Find where the given text appears and provide that cell's center as (X, Y) coordinate. 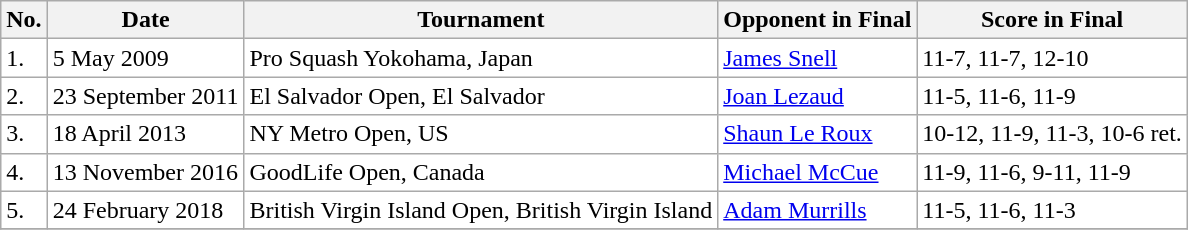
Score in Final (1052, 20)
2. (24, 96)
British Virgin Island Open, British Virgin Island (481, 210)
1. (24, 58)
24 February 2018 (146, 210)
11-5, 11-6, 11-3 (1052, 210)
El Salvador Open, El Salvador (481, 96)
Opponent in Final (818, 20)
18 April 2013 (146, 134)
No. (24, 20)
11-5, 11-6, 11-9 (1052, 96)
Shaun Le Roux (818, 134)
5 May 2009 (146, 58)
Michael McCue (818, 172)
GoodLife Open, Canada (481, 172)
Adam Murrills (818, 210)
11-7, 11-7, 12-10 (1052, 58)
4. (24, 172)
Joan Lezaud (818, 96)
NY Metro Open, US (481, 134)
Pro Squash Yokohama, Japan (481, 58)
23 September 2011 (146, 96)
10-12, 11-9, 11-3, 10-6 ret. (1052, 134)
James Snell (818, 58)
Tournament (481, 20)
Date (146, 20)
13 November 2016 (146, 172)
5. (24, 210)
3. (24, 134)
11-9, 11-6, 9-11, 11-9 (1052, 172)
